Capture the cell that displays the provided text and extract its [X, Y] central coordinate. 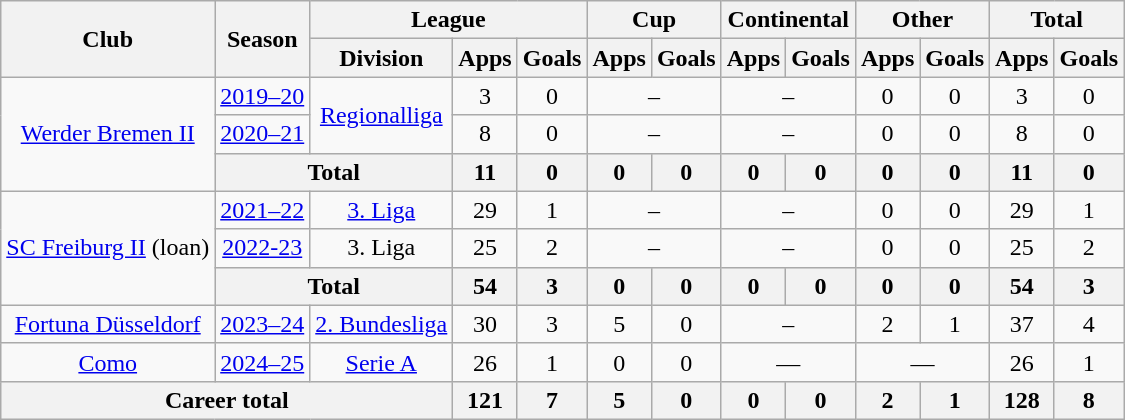
121 [485, 400]
Season [262, 39]
Club [108, 39]
Other [922, 20]
2024–25 [262, 362]
Como [108, 362]
SC Freiburg II (loan) [108, 248]
2020–21 [262, 134]
4 [1089, 324]
Serie A [382, 362]
37 [1022, 324]
League [448, 20]
Career total [227, 400]
2. Bundesliga [382, 324]
2022-23 [262, 248]
Regionalliga [382, 115]
Fortuna Düsseldorf [108, 324]
2021–22 [262, 210]
Continental [788, 20]
7 [552, 400]
2019–20 [262, 96]
2023–24 [262, 324]
128 [1022, 400]
Werder Bremen II [108, 134]
Cup [654, 20]
Division [382, 58]
30 [485, 324]
